Search for the cell housing the specified text and yield its [x, y] center coordinate. 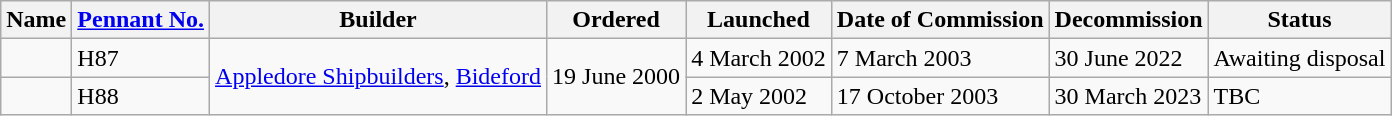
Date of Commission [940, 20]
Status [1300, 20]
Builder [378, 20]
Appledore Shipbuilders, Bideford [378, 77]
Ordered [616, 20]
Awaiting disposal [1300, 58]
30 June 2022 [1128, 58]
2 May 2002 [759, 96]
Decommission [1128, 20]
TBC [1300, 96]
4 March 2002 [759, 58]
Launched [759, 20]
Name [36, 20]
H88 [141, 96]
30 March 2023 [1128, 96]
19 June 2000 [616, 77]
17 October 2003 [940, 96]
Pennant No. [141, 20]
7 March 2003 [940, 58]
H87 [141, 58]
